Extract the (X, Y) coordinate from the center of the cell holding the provided text.  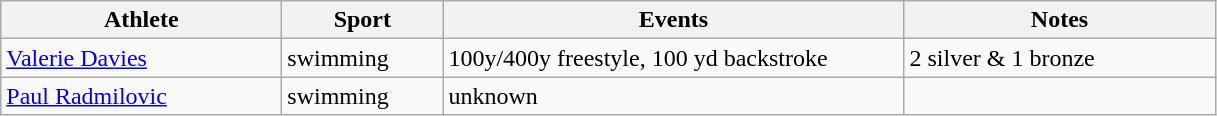
Paul Radmilovic (142, 96)
100y/400y freestyle, 100 yd backstroke (674, 58)
2 silver & 1 bronze (1060, 58)
Notes (1060, 20)
unknown (674, 96)
Events (674, 20)
Valerie Davies (142, 58)
Sport (362, 20)
Athlete (142, 20)
